For the text-containing cell, return its midpoint in [X, Y] coordinate format. 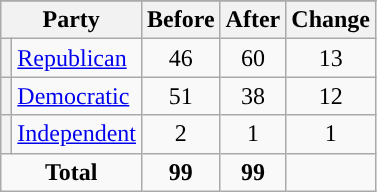
12 [331, 96]
38 [253, 96]
Independent [77, 134]
Before [180, 20]
60 [253, 58]
13 [331, 58]
Change [331, 20]
After [253, 20]
Republican [77, 58]
Democratic [77, 96]
46 [180, 58]
51 [180, 96]
Party [72, 20]
Total [72, 172]
2 [180, 134]
